Output the [x, y] coordinate of the center of the cell containing the given text.  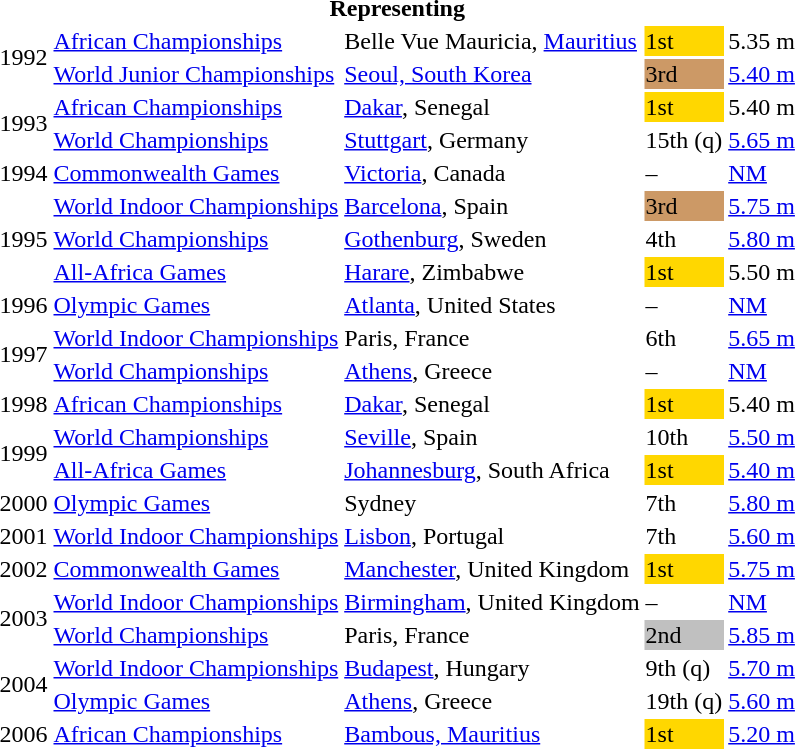
10th [684, 437]
19th (q) [684, 701]
Victoria, Canada [492, 173]
Manchester, United Kingdom [492, 569]
World Junior Championships [196, 74]
Bambous, Mauritius [492, 734]
Atlanta, United States [492, 305]
6th [684, 338]
2nd [684, 635]
Seville, Spain [492, 437]
Lisbon, Portugal [492, 536]
Barcelona, Spain [492, 206]
Stuttgart, Germany [492, 140]
4th [684, 239]
Harare, Zimbabwe [492, 272]
Sydney [492, 503]
15th (q) [684, 140]
Gothenburg, Sweden [492, 239]
Birmingham, United Kingdom [492, 602]
Seoul, South Korea [492, 74]
Belle Vue Mauricia, Mauritius [492, 41]
9th (q) [684, 668]
Johannesburg, South Africa [492, 470]
Budapest, Hungary [492, 668]
